Search for the cell housing the specified text and yield its (X, Y) center coordinate. 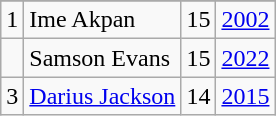
1 (12, 20)
2002 (246, 20)
Samson Evans (102, 58)
2015 (246, 96)
3 (12, 96)
Darius Jackson (102, 96)
14 (198, 96)
2022 (246, 58)
Ime Akpan (102, 20)
